Find where the given text appears and provide that cell's center as [X, Y] coordinate. 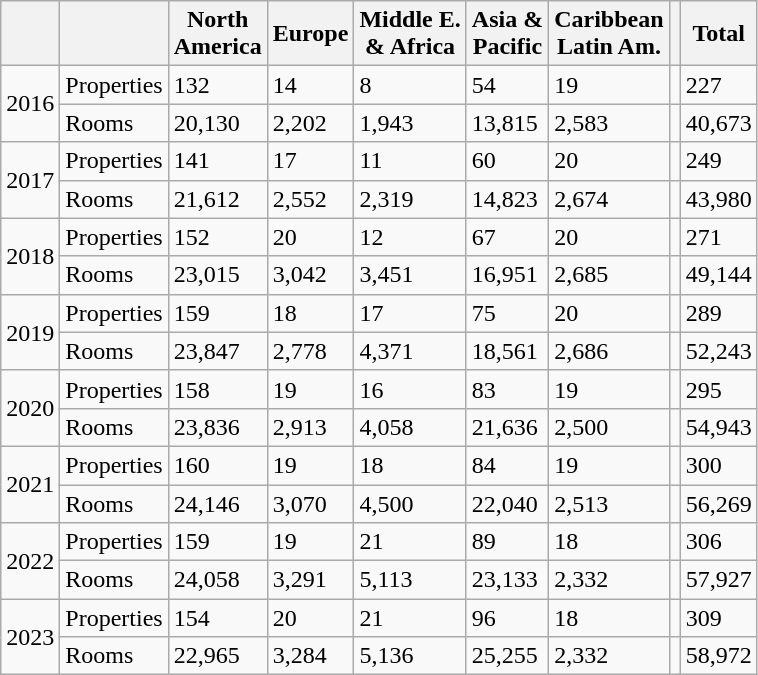
40,673 [718, 123]
3,284 [310, 656]
132 [218, 85]
154 [218, 618]
57,927 [718, 580]
Europe [310, 34]
1,943 [410, 123]
22,040 [507, 503]
Middle E.& Africa [410, 34]
158 [218, 389]
2,778 [310, 351]
25,255 [507, 656]
300 [718, 465]
52,243 [718, 351]
16 [410, 389]
2,552 [310, 199]
13,815 [507, 123]
289 [718, 313]
4,371 [410, 351]
5,136 [410, 656]
67 [507, 237]
21,612 [218, 199]
18,561 [507, 351]
Asia &Pacific [507, 34]
2,685 [609, 275]
54 [507, 85]
Total [718, 34]
309 [718, 618]
83 [507, 389]
20,130 [218, 123]
14 [310, 85]
3,042 [310, 275]
4,058 [410, 427]
3,291 [310, 580]
160 [218, 465]
96 [507, 618]
249 [718, 161]
23,133 [507, 580]
11 [410, 161]
89 [507, 542]
23,847 [218, 351]
22,965 [218, 656]
2022 [30, 561]
2019 [30, 332]
24,058 [218, 580]
306 [718, 542]
84 [507, 465]
2023 [30, 637]
16,951 [507, 275]
14,823 [507, 199]
12 [410, 237]
2018 [30, 256]
43,980 [718, 199]
58,972 [718, 656]
141 [218, 161]
2,319 [410, 199]
23,836 [218, 427]
5,113 [410, 580]
24,146 [218, 503]
2,500 [609, 427]
2,913 [310, 427]
2017 [30, 180]
2,513 [609, 503]
227 [718, 85]
2021 [30, 484]
3,451 [410, 275]
271 [718, 237]
2,583 [609, 123]
60 [507, 161]
21,636 [507, 427]
54,943 [718, 427]
4,500 [410, 503]
295 [718, 389]
CaribbeanLatin Am. [609, 34]
23,015 [218, 275]
152 [218, 237]
56,269 [718, 503]
75 [507, 313]
NorthAmerica [218, 34]
49,144 [718, 275]
2,674 [609, 199]
3,070 [310, 503]
8 [410, 85]
2020 [30, 408]
2,202 [310, 123]
2016 [30, 104]
2,686 [609, 351]
